Search for the cell housing the specified text and yield its [x, y] center coordinate. 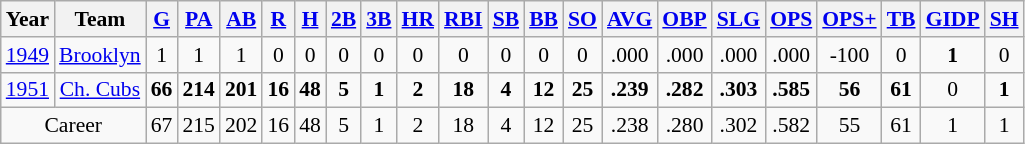
Ch. Cubs [100, 90]
SB [506, 19]
2B [344, 19]
AVG [630, 19]
.239 [630, 90]
RBI [464, 19]
-100 [849, 55]
OPS+ [849, 19]
Brooklyn [100, 55]
.302 [738, 126]
Career [74, 126]
Year [28, 19]
67 [162, 126]
55 [849, 126]
OBP [684, 19]
PA [198, 19]
.280 [684, 126]
SLG [738, 19]
BB [544, 19]
56 [849, 90]
GIDP [953, 19]
.303 [738, 90]
OPS [791, 19]
R [278, 19]
214 [198, 90]
215 [198, 126]
.585 [791, 90]
TB [902, 19]
SH [1004, 19]
.238 [630, 126]
AB [242, 19]
H [310, 19]
G [162, 19]
202 [242, 126]
201 [242, 90]
1951 [28, 90]
Team [100, 19]
.582 [791, 126]
.282 [684, 90]
3B [378, 19]
HR [418, 19]
66 [162, 90]
SO [582, 19]
1949 [28, 55]
